For the text-containing cell, return its midpoint in [X, Y] coordinate format. 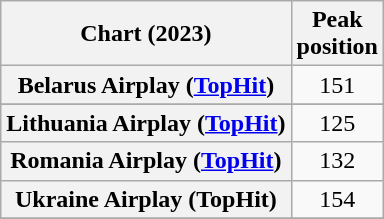
132 [337, 161]
Peakposition [337, 34]
Ukraine Airplay (TopHit) [146, 199]
Belarus Airplay (TopHit) [146, 85]
Romania Airplay (TopHit) [146, 161]
151 [337, 85]
Chart (2023) [146, 34]
Lithuania Airplay (TopHit) [146, 123]
125 [337, 123]
154 [337, 199]
